Detect which cell encompasses the target text, then output its [x, y] center coordinate. 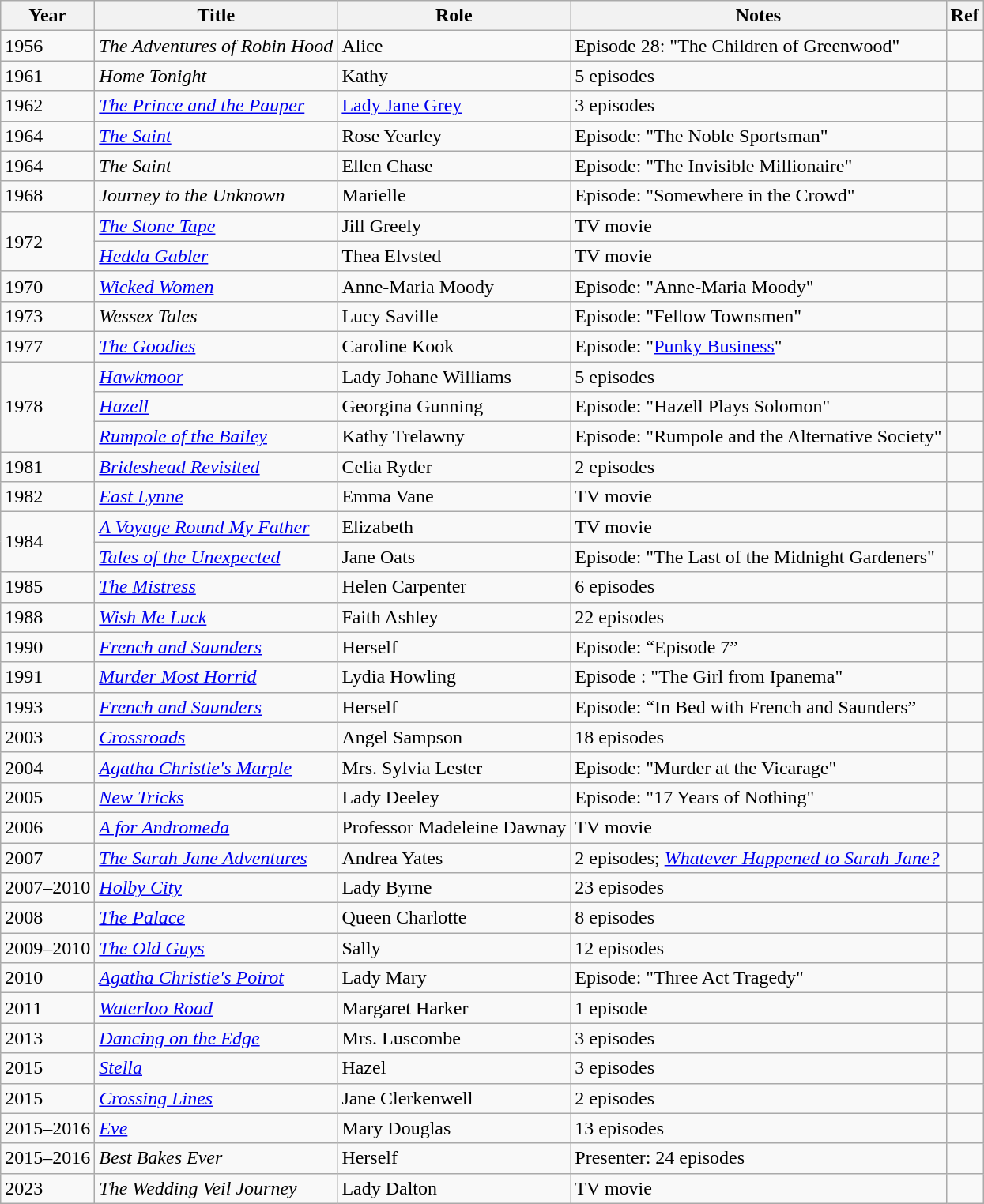
Crossroads [217, 737]
Lady Jane Grey [454, 106]
Brideshead Revisited [217, 467]
Queen Charlotte [454, 918]
Emma Vane [454, 497]
Elizabeth [454, 527]
Episode: "The Noble Sportsman" [759, 136]
Murder Most Horrid [217, 677]
1977 [47, 346]
Jane Oats [454, 557]
Lady Deeley [454, 797]
Crossing Lines [217, 1098]
2013 [47, 1038]
Hedda Gabler [217, 256]
Stella [217, 1068]
8 episodes [759, 918]
2005 [47, 797]
New Tricks [217, 797]
Lydia Howling [454, 677]
Episode: "Murder at the Vicarage" [759, 767]
1991 [47, 677]
2007–2010 [47, 888]
1982 [47, 497]
Wicked Women [217, 286]
1968 [47, 196]
Episode: “Episode 7” [759, 647]
Best Bakes Ever [217, 1158]
22 episodes [759, 617]
Ellen Chase [454, 166]
12 episodes [759, 948]
Anne-Maria Moody [454, 286]
2011 [47, 1008]
1984 [47, 542]
6 episodes [759, 587]
A for Andromeda [217, 827]
The Sarah Jane Adventures [217, 857]
Tales of the Unexpected [217, 557]
The Palace [217, 918]
1993 [47, 707]
Kathy Trelawny [454, 437]
Professor Madeleine Dawnay [454, 827]
Episode: "Hazell Plays Solomon" [759, 407]
Rose Yearley [454, 136]
A Voyage Round My Father [217, 527]
Faith Ashley [454, 617]
1978 [47, 407]
Journey to the Unknown [217, 196]
The Prince and the Pauper [217, 106]
Eve [217, 1128]
Caroline Kook [454, 346]
2003 [47, 737]
Episode: "Three Act Tragedy" [759, 978]
1981 [47, 467]
Waterloo Road [217, 1008]
2023 [47, 1188]
Dancing on the Edge [217, 1038]
Episode : "The Girl from Ipanema" [759, 677]
East Lynne [217, 497]
Georgina Gunning [454, 407]
Episode: "Somewhere in the Crowd" [759, 196]
Hazell [217, 407]
The Wedding Veil Journey [217, 1188]
Lucy Saville [454, 316]
Agatha Christie's Marple [217, 767]
Lady Johane Williams [454, 377]
Andrea Yates [454, 857]
Mrs. Sylvia Lester [454, 767]
2006 [47, 827]
The Stone Tape [217, 226]
The Old Guys [217, 948]
2008 [47, 918]
Hawkmoor [217, 377]
2004 [47, 767]
Agatha Christie's Poirot [217, 978]
1962 [47, 106]
23 episodes [759, 888]
1973 [47, 316]
1 episode [759, 1008]
Episode: "The Last of the Midnight Gardeners" [759, 557]
Episode: "Fellow Townsmen" [759, 316]
Alice [454, 46]
Lady Dalton [454, 1188]
2007 [47, 857]
Wessex Tales [217, 316]
Celia Ryder [454, 467]
The Mistress [217, 587]
Helen Carpenter [454, 587]
Mary Douglas [454, 1128]
Margaret Harker [454, 1008]
Jill Greely [454, 226]
Notes [759, 16]
13 episodes [759, 1128]
The Adventures of Robin Hood [217, 46]
2010 [47, 978]
Episode: "Punky Business" [759, 346]
Episode: “In Bed with French and Saunders” [759, 707]
2009–2010 [47, 948]
Ref [964, 16]
Mrs. Luscombe [454, 1038]
Home Tonight [217, 76]
Lady Byrne [454, 888]
Episode: "The Invisible Millionaire" [759, 166]
Role [454, 16]
Presenter: 24 episodes [759, 1158]
Jane Clerkenwell [454, 1098]
1961 [47, 76]
Title [217, 16]
Sally [454, 948]
1956 [47, 46]
Holby City [217, 888]
1985 [47, 587]
1990 [47, 647]
Wish Me Luck [217, 617]
Year [47, 16]
2 episodes; Whatever Happened to Sarah Jane? [759, 857]
Marielle [454, 196]
1988 [47, 617]
The Goodies [217, 346]
18 episodes [759, 737]
Episode: "17 Years of Nothing" [759, 797]
Lady Mary [454, 978]
Episode 28: "The Children of Greenwood" [759, 46]
Hazel [454, 1068]
Episode: "Anne-Maria Moody" [759, 286]
Kathy [454, 76]
Rumpole of the Bailey [217, 437]
Thea Elvsted [454, 256]
Episode: "Rumpole and the Alternative Society" [759, 437]
1970 [47, 286]
Angel Sampson [454, 737]
1972 [47, 241]
